Scan for the cell matching the given text and deliver its [x, y] coordinate at center. 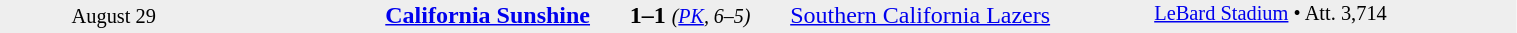
California Sunshine [410, 15]
Southern California Lazers [971, 15]
August 29 [114, 16]
1–1 (PK, 6–5) [690, 15]
LeBard Stadium • Att. 3,714 [1335, 16]
